Output the (X, Y) coordinate of the center of the cell containing the given text.  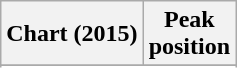
Peakposition (189, 34)
Chart (2015) (72, 34)
